Detect which cell encompasses the target text, then output its (x, y) center coordinate. 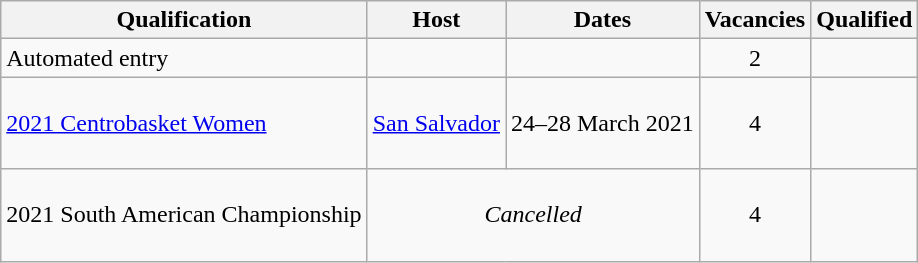
Dates (603, 20)
Qualification (184, 20)
2021 South American Championship (184, 215)
Cancelled (533, 215)
San Salvador (436, 123)
Vacancies (755, 20)
Host (436, 20)
24–28 March 2021 (603, 123)
2 (755, 58)
Qualified (864, 20)
Automated entry (184, 58)
2021 Centrobasket Women (184, 123)
